Identify which cell holds the provided text, then report its (X, Y) central coordinate. 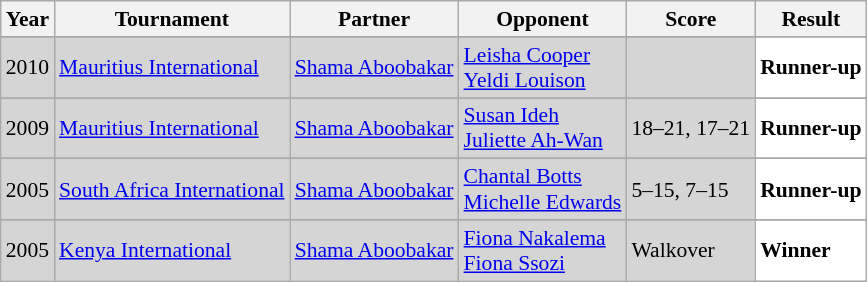
Result (810, 19)
Chantal Botts Michelle Edwards (543, 190)
Score (690, 19)
Walkover (690, 250)
Fiona Nakalema Fiona Ssozi (543, 250)
Leisha Cooper Yeldi Louison (543, 68)
5–15, 7–15 (690, 190)
Kenya International (172, 250)
South Africa International (172, 190)
Partner (374, 19)
Susan Ideh Juliette Ah-Wan (543, 128)
2009 (28, 128)
18–21, 17–21 (690, 128)
Year (28, 19)
Winner (810, 250)
Opponent (543, 19)
Tournament (172, 19)
2010 (28, 68)
